Identify which cell holds the provided text, then report its [X, Y] central coordinate. 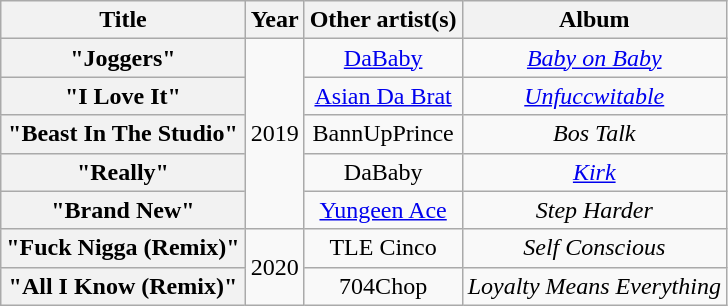
"All I Know (Remix)" [123, 286]
Album [594, 20]
Step Harder [594, 210]
"Really" [123, 172]
BannUpPrince [383, 134]
Title [123, 20]
"I Love It" [123, 96]
Baby on Baby [594, 58]
Year [274, 20]
"Beast In The Studio" [123, 134]
Self Conscious [594, 248]
Bos Talk [594, 134]
"Fuck Nigga (Remix)" [123, 248]
Other artist(s) [383, 20]
Kirk [594, 172]
"Brand New" [123, 210]
2020 [274, 267]
Asian Da Brat [383, 96]
Unfuccwitable [594, 96]
"Joggers" [123, 58]
TLE Cinco [383, 248]
Yungeen Ace [383, 210]
704Chop [383, 286]
Loyalty Means Everything [594, 286]
2019 [274, 134]
